From the cell containing the given text, extract its center point as (x, y) coordinate. 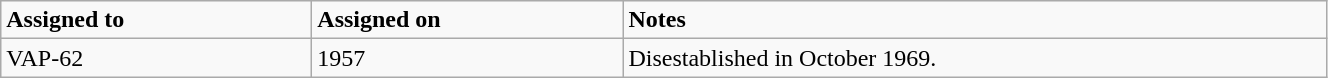
Notes (975, 20)
Disestablished in October 1969. (975, 58)
1957 (468, 58)
Assigned on (468, 20)
VAP-62 (156, 58)
Assigned to (156, 20)
